Output the [x, y] coordinate of the center of the cell containing the given text.  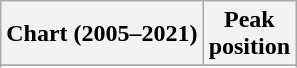
Peakposition [249, 34]
Chart (2005–2021) [102, 34]
